Return the (X, Y) coordinate for the center point of the cell that contains the specified text.  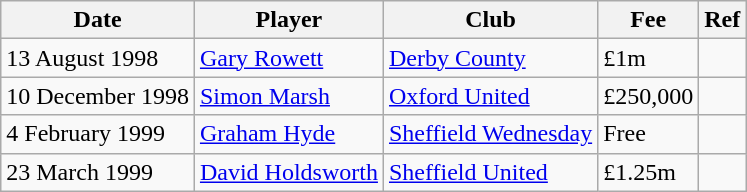
10 December 1998 (98, 96)
13 August 1998 (98, 58)
Club (490, 20)
£1m (648, 58)
Derby County (490, 58)
Fee (648, 20)
Graham Hyde (288, 134)
£1.25m (648, 172)
Oxford United (490, 96)
Ref (722, 20)
Sheffield Wednesday (490, 134)
Simon Marsh (288, 96)
Date (98, 20)
Free (648, 134)
Player (288, 20)
4 February 1999 (98, 134)
Sheffield United (490, 172)
Gary Rowett (288, 58)
David Holdsworth (288, 172)
£250,000 (648, 96)
23 March 1999 (98, 172)
